Return the (X, Y) coordinate for the center point of the cell that contains the specified text.  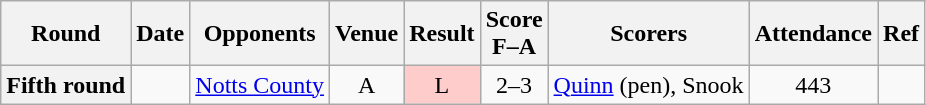
Quinn (pen), Snook (648, 85)
Notts County (260, 85)
A (367, 85)
Venue (367, 34)
2–3 (514, 85)
Fifth round (66, 85)
Result (442, 34)
Date (160, 34)
L (442, 85)
Scorers (648, 34)
Round (66, 34)
Opponents (260, 34)
Attendance (813, 34)
Ref (902, 34)
ScoreF–A (514, 34)
443 (813, 85)
